Identify which cell holds the provided text, then report its [x, y] central coordinate. 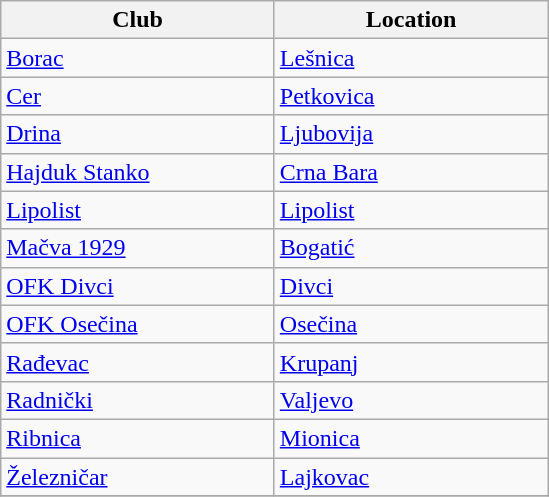
Location [411, 20]
Borac [138, 58]
Mačva 1929 [138, 248]
Bogatić [411, 248]
Rađevac [138, 362]
OFK Divci [138, 286]
Drina [138, 134]
OFK Osečina [138, 324]
Club [138, 20]
Petkovica [411, 96]
Ljubovija [411, 134]
Valjevo [411, 400]
Ribnica [138, 438]
Krupanj [411, 362]
Mionica [411, 438]
Lajkovac [411, 477]
Osečina [411, 324]
Radnički [138, 400]
Lešnica [411, 58]
Cer [138, 96]
Železničar [138, 477]
Crna Bara [411, 172]
Hajduk Stanko [138, 172]
Divci [411, 286]
